Extract the [X, Y] coordinate from the center of the cell holding the provided text.  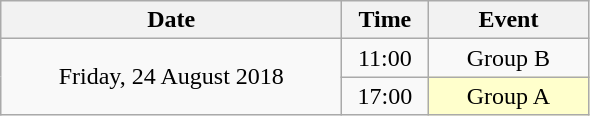
Time [385, 20]
Event [508, 20]
Group A [508, 96]
Group B [508, 58]
Date [172, 20]
Friday, 24 August 2018 [172, 77]
17:00 [385, 96]
11:00 [385, 58]
